Scan for the cell matching the given text and deliver its [x, y] coordinate at center. 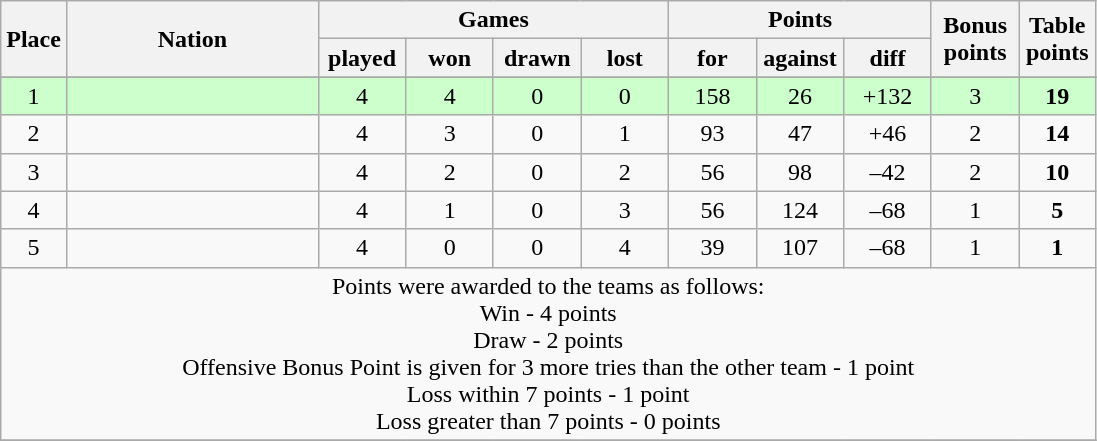
107 [800, 248]
93 [713, 134]
19 [1058, 96]
played [362, 58]
+132 [888, 96]
against [800, 58]
Points [800, 20]
Place [34, 39]
lost [625, 58]
14 [1058, 134]
26 [800, 96]
drawn [537, 58]
Nation [192, 39]
Games [493, 20]
124 [800, 210]
diff [888, 58]
39 [713, 248]
won [450, 58]
10 [1058, 172]
Tablepoints [1058, 39]
Bonuspoints [975, 39]
98 [800, 172]
158 [713, 96]
+46 [888, 134]
47 [800, 134]
for [713, 58]
–42 [888, 172]
